From the cell containing the given text, extract its center point as [x, y] coordinate. 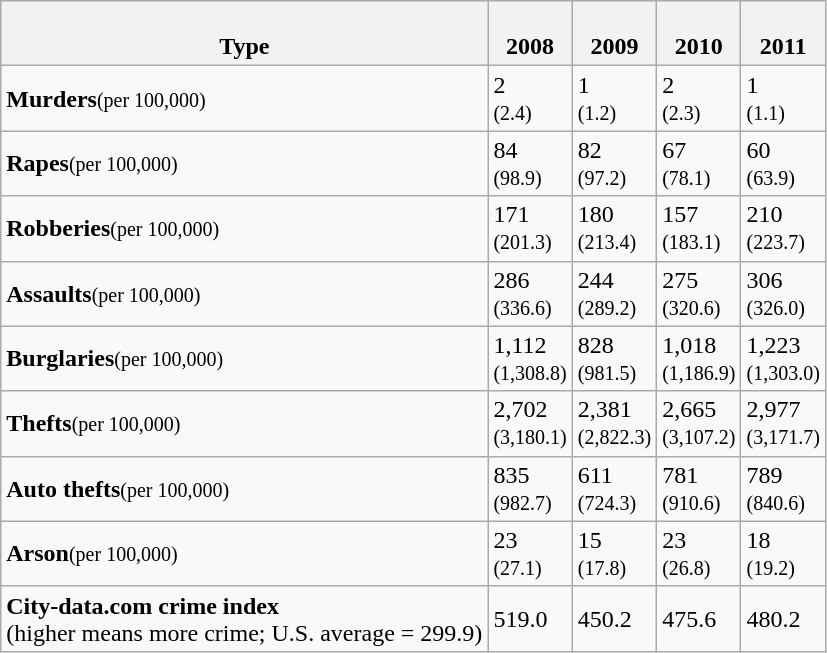
2,665(3,107.2) [699, 424]
1,223(1,303.0) [783, 358]
Arson(per 100,000) [244, 554]
2,977(3,171.7) [783, 424]
Robberies(per 100,000) [244, 228]
Type [244, 34]
286(336.6) [530, 294]
171(201.3) [530, 228]
1,112(1,308.8) [530, 358]
519.0 [530, 618]
835(982.7) [530, 488]
2008 [530, 34]
1,018(1,186.9) [699, 358]
475.6 [699, 618]
82(97.2) [614, 164]
789(840.6) [783, 488]
2011 [783, 34]
1(1.1) [783, 98]
2009 [614, 34]
2,381(2,822.3) [614, 424]
781(910.6) [699, 488]
Burglaries(per 100,000) [244, 358]
67(78.1) [699, 164]
275(320.6) [699, 294]
611(724.3) [614, 488]
244(289.2) [614, 294]
1(1.2) [614, 98]
Auto thefts(per 100,000) [244, 488]
157(183.1) [699, 228]
Murders(per 100,000) [244, 98]
2,702(3,180.1) [530, 424]
2010 [699, 34]
2(2.3) [699, 98]
Rapes(per 100,000) [244, 164]
450.2 [614, 618]
210(223.7) [783, 228]
15(17.8) [614, 554]
23(27.1) [530, 554]
23(26.8) [699, 554]
City-data.com crime index (higher means more crime; U.S. average = 299.9) [244, 618]
60(63.9) [783, 164]
18(19.2) [783, 554]
306(326.0) [783, 294]
84(98.9) [530, 164]
Thefts(per 100,000) [244, 424]
2(2.4) [530, 98]
480.2 [783, 618]
Assaults(per 100,000) [244, 294]
828(981.5) [614, 358]
180(213.4) [614, 228]
